Provide the [X, Y] coordinate of the cell's center where the given text is located.  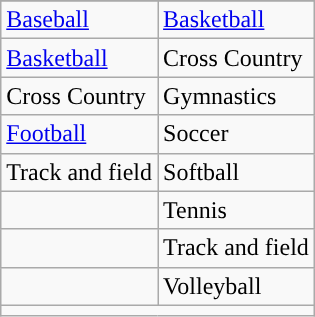
Softball [236, 172]
Baseball [80, 20]
Tennis [236, 210]
Gymnastics [236, 96]
Football [80, 134]
Soccer [236, 134]
Volleyball [236, 286]
